Scan for the cell matching the given text and deliver its [X, Y] coordinate at center. 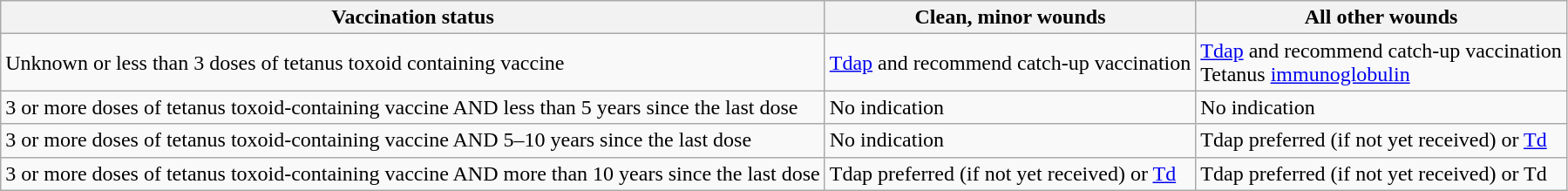
3 or more doses of tetanus toxoid-containing vaccine AND more than 10 years since the last dose [413, 174]
All other wounds [1381, 17]
Vaccination status [413, 17]
Unknown or less than 3 doses of tetanus toxoid containing vaccine [413, 63]
3 or more doses of tetanus toxoid-containing vaccine AND less than 5 years since the last dose [413, 107]
Clean, minor wounds [1010, 17]
Tdap and recommend catch-up vaccination Tetanus immunoglobulin [1381, 63]
Tdap and recommend catch-up vaccination [1010, 63]
3 or more doses of tetanus toxoid-containing vaccine AND 5–10 years since the last dose [413, 140]
